For the text-containing cell, return its midpoint in (X, Y) coordinate format. 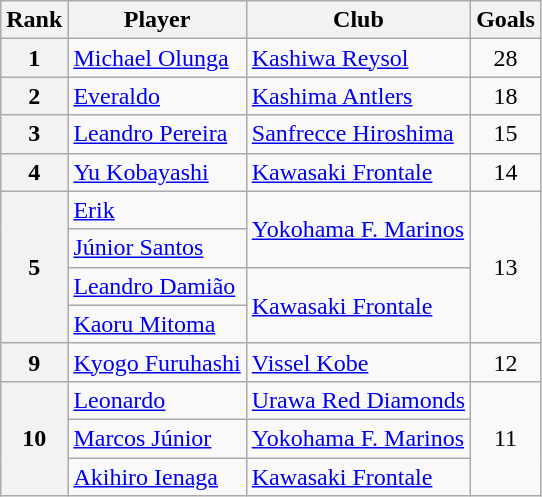
Júnior Santos (157, 248)
Michael Olunga (157, 58)
Kashiwa Reysol (358, 58)
Erik (157, 210)
28 (506, 58)
3 (34, 134)
Everaldo (157, 96)
Vissel Kobe (358, 362)
Kashima Antlers (358, 96)
Rank (34, 20)
12 (506, 362)
Sanfrecce Hiroshima (358, 134)
Leonardo (157, 400)
18 (506, 96)
Kaoru Mitoma (157, 324)
Kyogo Furuhashi (157, 362)
Club (358, 20)
14 (506, 172)
Leandro Pereira (157, 134)
15 (506, 134)
Akihiro Ienaga (157, 477)
1 (34, 58)
2 (34, 96)
11 (506, 438)
5 (34, 267)
Marcos Júnior (157, 438)
4 (34, 172)
Goals (506, 20)
9 (34, 362)
13 (506, 267)
Urawa Red Diamonds (358, 400)
Player (157, 20)
Leandro Damião (157, 286)
Yu Kobayashi (157, 172)
10 (34, 438)
